Identify which cell holds the provided text, then report its [X, Y] central coordinate. 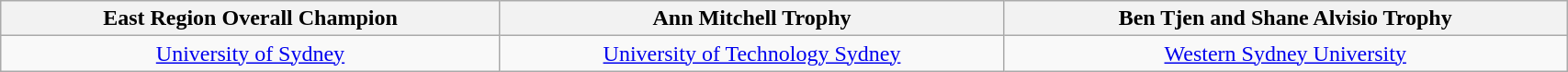
Western Sydney University [1286, 54]
East Region Overall Champion [250, 18]
University of Technology Sydney [751, 54]
Ann Mitchell Trophy [751, 18]
Ben Tjen and Shane Alvisio Trophy [1286, 18]
University of Sydney [250, 54]
